Provide the (X, Y) coordinate of the cell's center where the given text is located.  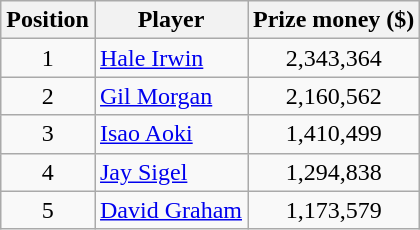
Hale Irwin (170, 58)
Prize money ($) (334, 20)
1,173,579 (334, 210)
Jay Sigel (170, 172)
Isao Aoki (170, 134)
1,294,838 (334, 172)
Position (48, 20)
2 (48, 96)
1 (48, 58)
2,160,562 (334, 96)
Gil Morgan (170, 96)
4 (48, 172)
David Graham (170, 210)
5 (48, 210)
1,410,499 (334, 134)
3 (48, 134)
2,343,364 (334, 58)
Player (170, 20)
